Identify which cell holds the provided text, then report its [X, Y] central coordinate. 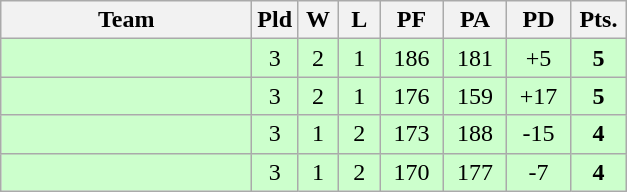
186 [412, 58]
+5 [539, 58]
+17 [539, 96]
188 [475, 134]
-7 [539, 172]
Pld [275, 20]
PD [539, 20]
177 [475, 172]
PF [412, 20]
Pts. [598, 20]
PA [475, 20]
176 [412, 96]
159 [475, 96]
L [360, 20]
W [318, 20]
Team [126, 20]
-15 [539, 134]
173 [412, 134]
181 [475, 58]
170 [412, 172]
